Find where the given text appears and provide that cell's center as (x, y) coordinate. 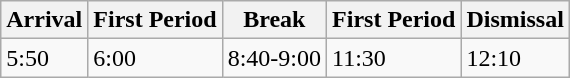
Arrival (44, 20)
Break (274, 20)
12:10 (515, 58)
5:50 (44, 58)
Dismissal (515, 20)
6:00 (155, 58)
11:30 (394, 58)
8:40-9:00 (274, 58)
